Determine the [X, Y] coordinate at the center of the cell enclosing the given text.  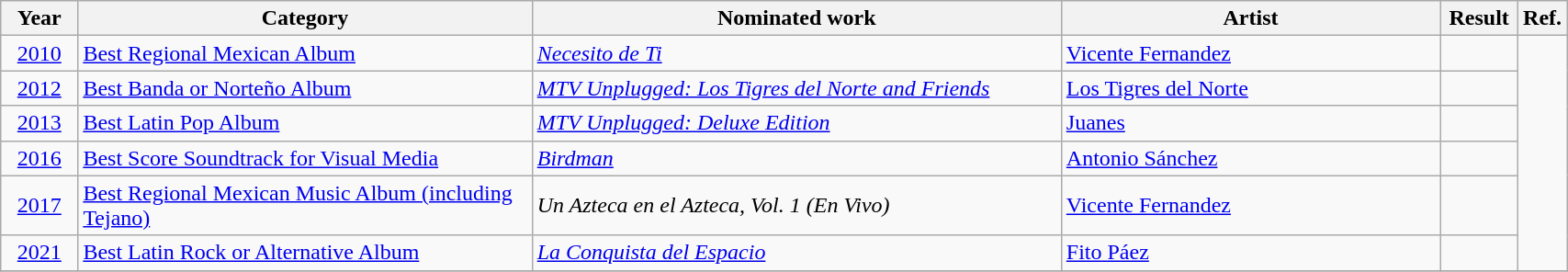
Juanes [1250, 123]
Nominated work [796, 18]
2010 [39, 53]
Best Regional Mexican Music Album (including Tejano) [305, 206]
2017 [39, 206]
Result [1479, 18]
Best Score Soundtrack for Visual Media [305, 158]
Necesito de Ti [796, 53]
2013 [39, 123]
2012 [39, 88]
Best Regional Mexican Album [305, 53]
Los Tigres del Norte [1250, 88]
Fito Páez [1250, 253]
Un Azteca en el Azteca, Vol. 1 (En Vivo) [796, 206]
MTV Unplugged: Los Tigres del Norte and Friends [796, 88]
2021 [39, 253]
La Conquista del Espacio [796, 253]
Year [39, 18]
Best Latin Rock or Alternative Album [305, 253]
Best Banda or Norteño Album [305, 88]
Antonio Sánchez [1250, 158]
Ref. [1543, 18]
MTV Unplugged: Deluxe Edition [796, 123]
Category [305, 18]
Birdman [796, 158]
Artist [1250, 18]
2016 [39, 158]
Best Latin Pop Album [305, 123]
